Find where the given text appears and provide that cell's center as (x, y) coordinate. 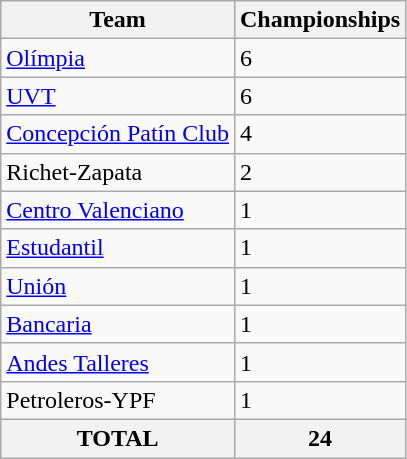
Unión (118, 286)
Team (118, 20)
Championships (320, 20)
4 (320, 134)
Andes Talleres (118, 362)
Petroleros-YPF (118, 400)
TOTAL (118, 438)
Richet-Zapata (118, 172)
UVT (118, 96)
2 (320, 172)
Centro Valenciano (118, 210)
24 (320, 438)
Estudantil (118, 248)
Olímpia (118, 58)
Bancaria (118, 324)
Concepción Patín Club (118, 134)
